Locate the cell with the specified text and output its (X, Y) center coordinate. 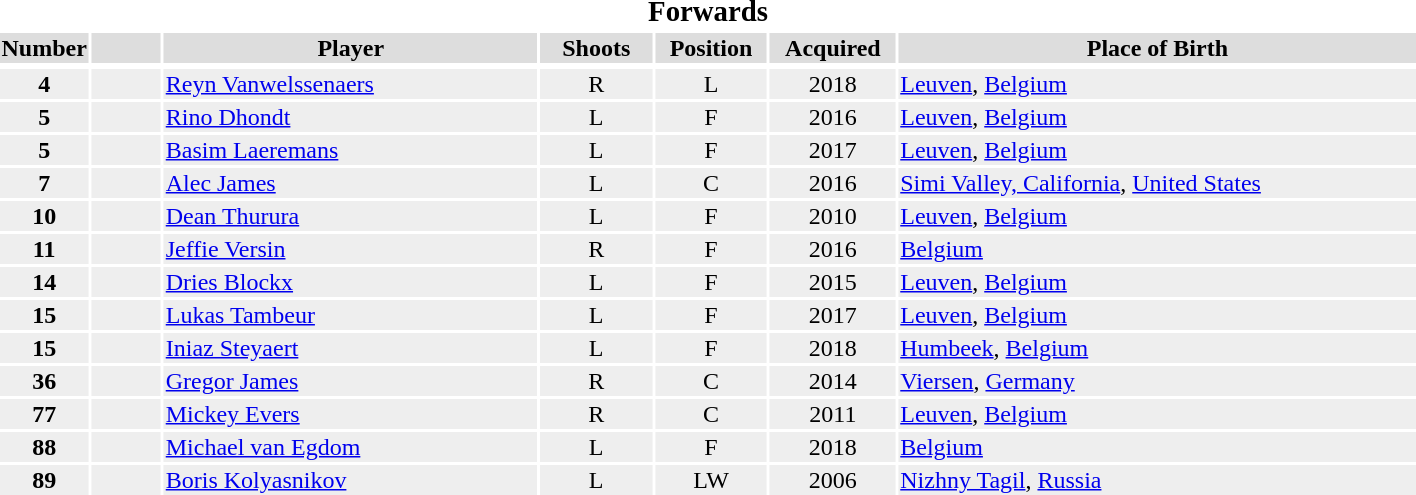
2014 (833, 381)
77 (44, 414)
89 (44, 480)
Dean Thurura (350, 216)
Jeffie Versin (350, 249)
Dries Blockx (350, 282)
2015 (833, 282)
Humbeek, Belgium (1158, 348)
Number (44, 48)
Nizhny Tagil, Russia (1158, 480)
36 (44, 381)
Mickey Evers (350, 414)
4 (44, 84)
Boris Kolyasnikov (350, 480)
Position (711, 48)
Michael van Egdom (350, 447)
88 (44, 447)
LW (711, 480)
7 (44, 183)
10 (44, 216)
Place of Birth (1158, 48)
Rino Dhondt (350, 117)
Player (350, 48)
Gregor James (350, 381)
14 (44, 282)
2006 (833, 480)
Iniaz Steyaert (350, 348)
2010 (833, 216)
Simi Valley, California, United States (1158, 183)
Alec James (350, 183)
Reyn Vanwelssenaers (350, 84)
Lukas Tambeur (350, 315)
11 (44, 249)
Viersen, Germany (1158, 381)
Acquired (833, 48)
Basim Laeremans (350, 150)
Shoots (596, 48)
2011 (833, 414)
